Return [X, Y] of the center of cell containing provided text 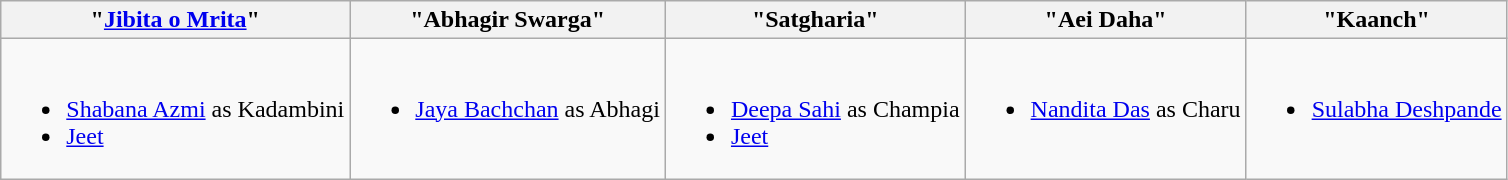
Nandita Das as Charu [1106, 109]
"Satgharia" [815, 20]
Deepa Sahi as ChampiaJeet [815, 109]
Shabana Azmi as KadambiniJeet [176, 109]
Jaya Bachchan as Abhagi [508, 109]
"Kaanch" [1376, 20]
"Abhagir Swarga" [508, 20]
"Aei Daha" [1106, 20]
"Jibita o Mrita" [176, 20]
Sulabha Deshpande [1376, 109]
